Capture the cell that displays the provided text and extract its (X, Y) central coordinate. 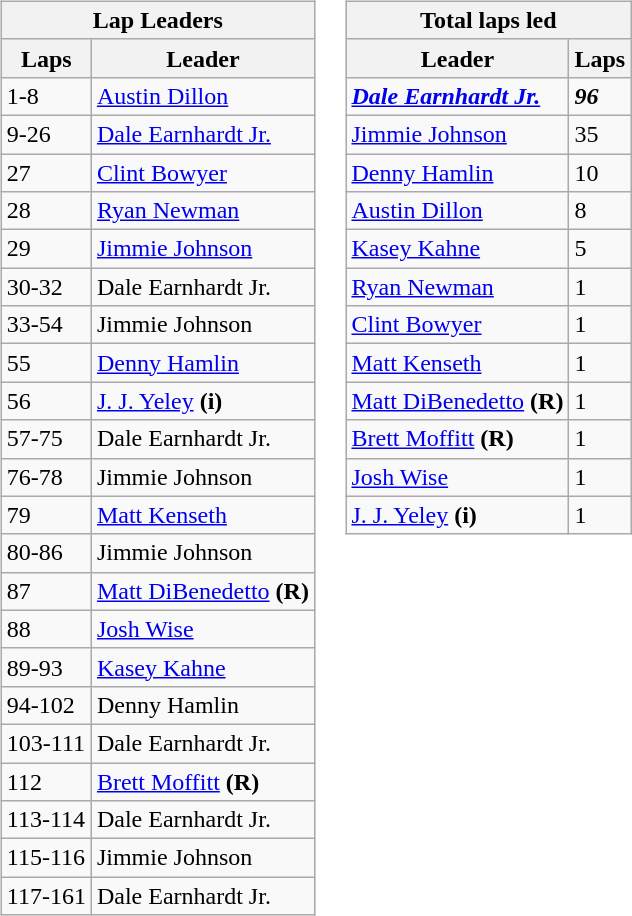
57-75 (46, 439)
5 (600, 249)
8 (600, 211)
113-114 (46, 820)
115-116 (46, 858)
30-32 (46, 287)
103-111 (46, 743)
88 (46, 629)
9-26 (46, 134)
96 (600, 96)
112 (46, 781)
1-8 (46, 96)
Lap Leaders (158, 20)
33-54 (46, 325)
76-78 (46, 477)
94-102 (46, 705)
29 (46, 249)
117-161 (46, 896)
56 (46, 401)
80-86 (46, 553)
35 (600, 134)
89-93 (46, 667)
27 (46, 173)
28 (46, 211)
55 (46, 363)
Total laps led (488, 20)
79 (46, 515)
10 (600, 173)
87 (46, 591)
